Search for the cell housing the specified text and yield its (x, y) center coordinate. 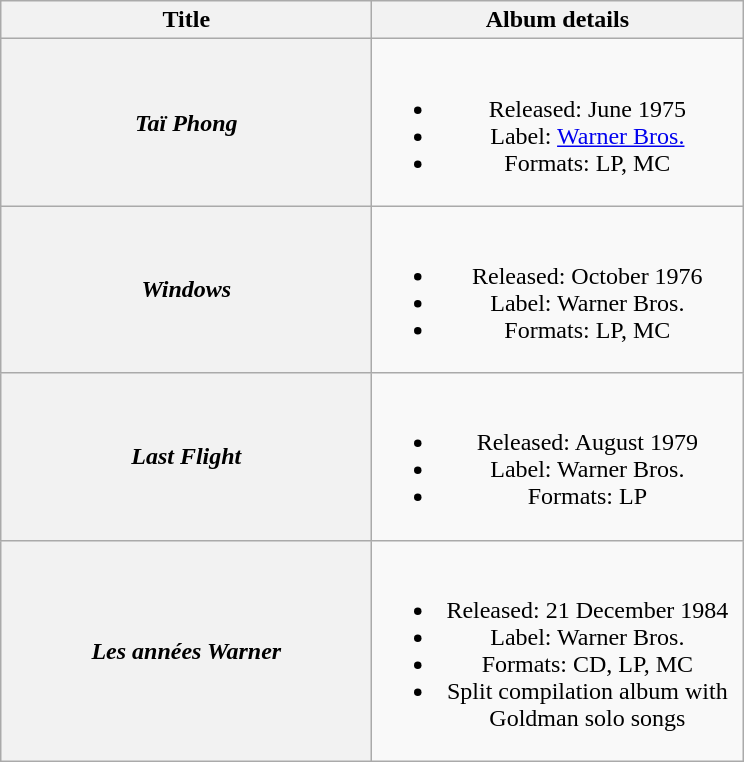
Last Flight (186, 456)
Released: October 1976Label: Warner Bros.Formats: LP, MC (558, 290)
Released: August 1979Label: Warner Bros.Formats: LP (558, 456)
Windows (186, 290)
Title (186, 20)
Taï Phong (186, 122)
Released: 21 December 1984Label: Warner Bros.Formats: CD, LP, MCSplit compilation album with Goldman solo songs (558, 650)
Les années Warner (186, 650)
Released: June 1975Label: Warner Bros.Formats: LP, MC (558, 122)
Album details (558, 20)
